Capture the cell that displays the provided text and extract its [X, Y] central coordinate. 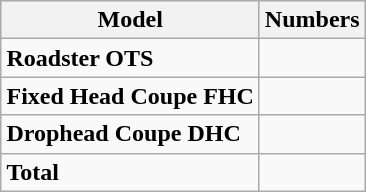
Drophead Coupe DHC [130, 134]
Roadster OTS [130, 58]
Fixed Head Coupe FHC [130, 96]
Total [130, 172]
Model [130, 20]
Numbers [312, 20]
